Extract the [x, y] coordinate from the center of the cell holding the provided text.  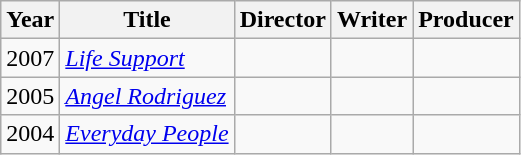
Angel Rodriguez [147, 96]
2007 [30, 58]
Director [282, 20]
Title [147, 20]
Everyday People [147, 134]
Producer [466, 20]
Year [30, 20]
Life Support [147, 58]
2004 [30, 134]
Writer [372, 20]
2005 [30, 96]
